Capture the cell that displays the provided text and extract its (x, y) central coordinate. 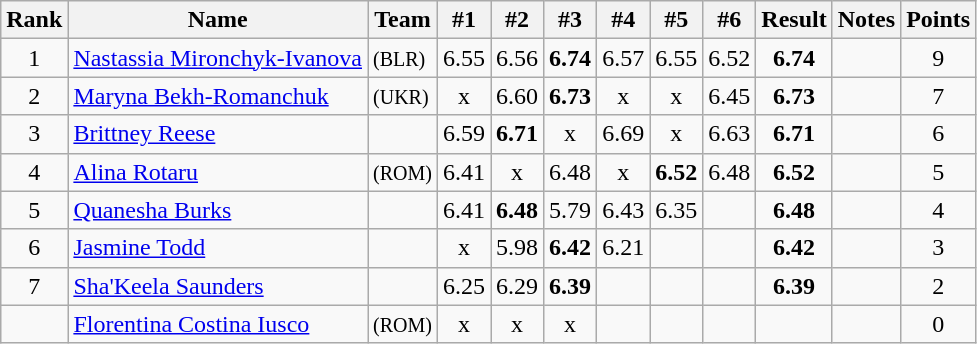
Team (403, 20)
Quanesha Burks (218, 210)
6.60 (516, 96)
Brittney Reese (218, 134)
6.59 (464, 134)
(BLR) (403, 58)
5.79 (570, 210)
9 (938, 58)
Nastassia Mironchyk-Ivanova (218, 58)
6.43 (624, 210)
5.98 (516, 248)
Jasmine Todd (218, 248)
Result (794, 20)
Rank (34, 20)
Maryna Bekh-Romanchuk (218, 96)
1 (34, 58)
0 (938, 324)
(UKR) (403, 96)
6.29 (516, 286)
Points (938, 20)
6.57 (624, 58)
Name (218, 20)
6.63 (730, 134)
#6 (730, 20)
6.35 (676, 210)
Alina Rotaru (218, 172)
#2 (516, 20)
6.56 (516, 58)
6.25 (464, 286)
Florentina Costina Iusco (218, 324)
6.21 (624, 248)
6.69 (624, 134)
#5 (676, 20)
6.45 (730, 96)
Notes (866, 20)
Sha'Keela Saunders (218, 286)
#1 (464, 20)
#4 (624, 20)
#3 (570, 20)
